Determine the [X, Y] coordinate at the center of the cell enclosing the given text.  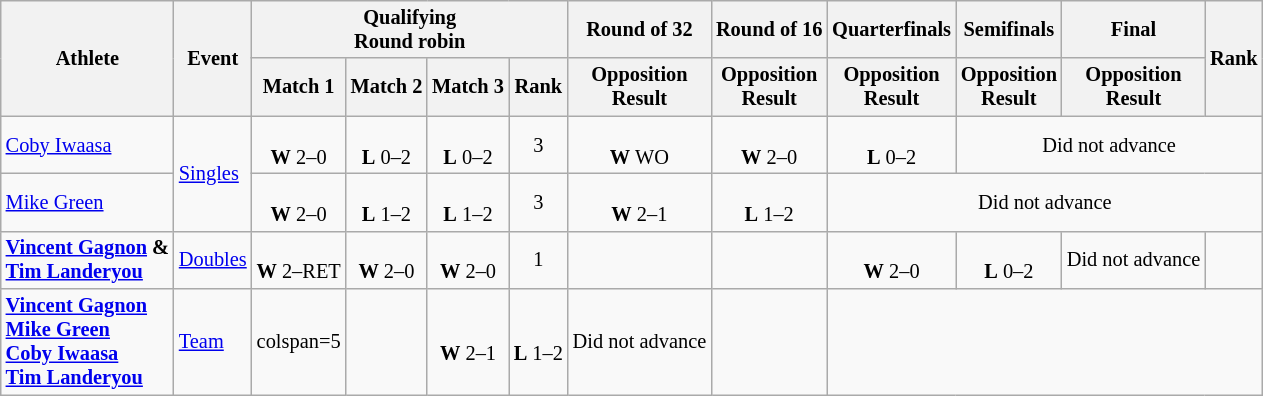
QualifyingRound robin [410, 29]
Vincent Gagnon &Tim Landeryou [88, 260]
Match 1 [299, 87]
Vincent GagnonMike GreenCoby IwaasaTim Landeryou [88, 342]
Quarterfinals [892, 29]
Match 3 [468, 87]
W 2–RET [299, 260]
Singles [213, 174]
Match 2 [387, 87]
Athlete [88, 58]
Doubles [213, 260]
W WO [640, 145]
Final [1134, 29]
Mike Green [88, 202]
Semifinals [1009, 29]
Round of 16 [769, 29]
Round of 32 [640, 29]
colspan=5 [299, 342]
Event [213, 58]
Team [213, 342]
Coby Iwaasa [88, 145]
1 [538, 260]
